Determine the [X, Y] coordinate at the center of the cell enclosing the given text.  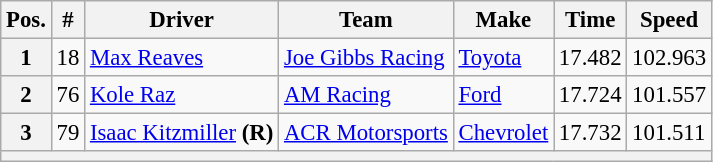
Max Reaves [182, 58]
Time [590, 20]
Team [366, 20]
Speed [670, 20]
102.963 [670, 58]
101.511 [670, 133]
Isaac Kitzmiller (R) [182, 133]
17.482 [590, 58]
79 [68, 133]
17.724 [590, 95]
18 [68, 58]
Make [503, 20]
ACR Motorsports [366, 133]
# [68, 20]
Kole Raz [182, 95]
Toyota [503, 58]
AM Racing [366, 95]
Driver [182, 20]
Pos. [26, 20]
Ford [503, 95]
2 [26, 95]
3 [26, 133]
17.732 [590, 133]
101.557 [670, 95]
Chevrolet [503, 133]
1 [26, 58]
76 [68, 95]
Joe Gibbs Racing [366, 58]
